Determine the (x, y) coordinate at the center of the cell enclosing the given text.  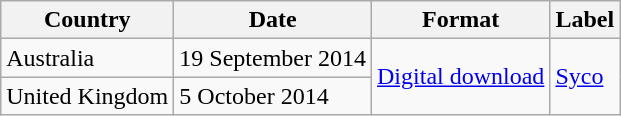
Label (585, 20)
5 October 2014 (273, 96)
Format (461, 20)
Country (88, 20)
Syco (585, 77)
Australia (88, 58)
Digital download (461, 77)
United Kingdom (88, 96)
Date (273, 20)
19 September 2014 (273, 58)
